Determine the (X, Y) coordinate at the center of the cell enclosing the given text.  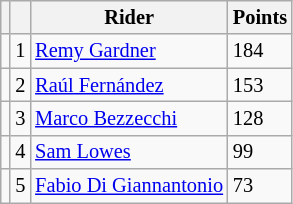
5 (20, 186)
153 (260, 85)
3 (20, 118)
Fabio Di Giannantonio (129, 186)
Rider (129, 17)
1 (20, 51)
Remy Gardner (129, 51)
Points (260, 17)
184 (260, 51)
2 (20, 85)
Raúl Fernández (129, 85)
73 (260, 186)
Sam Lowes (129, 152)
4 (20, 152)
99 (260, 152)
Marco Bezzecchi (129, 118)
128 (260, 118)
